Provide the [X, Y] coordinate of the cell's center where the given text is located.  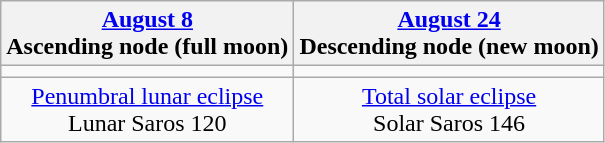
Penumbral lunar eclipseLunar Saros 120 [148, 110]
August 8Ascending node (full moon) [148, 34]
August 24Descending node (new moon) [449, 34]
Total solar eclipseSolar Saros 146 [449, 110]
